Locate the cell with the specified text and output its (x, y) center coordinate. 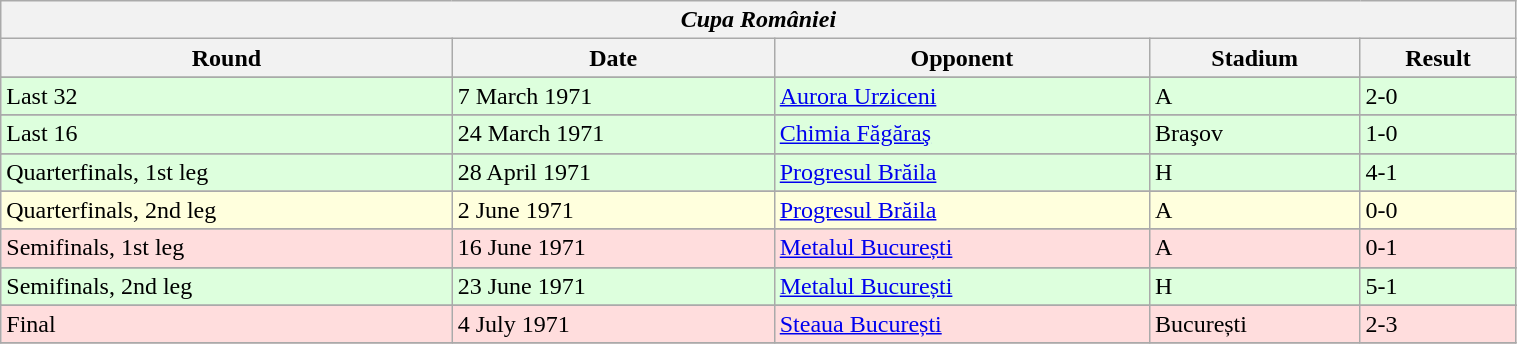
2-0 (1438, 96)
Opponent (962, 58)
Chimia Făgăraş (962, 134)
București (1254, 324)
24 March 1971 (613, 134)
2 June 1971 (613, 210)
Semifinals, 2nd leg (226, 286)
Semifinals, 1st leg (226, 248)
Braşov (1254, 134)
23 June 1971 (613, 286)
0-1 (1438, 248)
5-1 (1438, 286)
Round (226, 58)
Result (1438, 58)
16 June 1971 (613, 248)
Aurora Urziceni (962, 96)
Cupa României (758, 20)
2-3 (1438, 324)
Last 32 (226, 96)
Steaua București (962, 324)
Quarterfinals, 1st leg (226, 172)
Date (613, 58)
1-0 (1438, 134)
4-1 (1438, 172)
7 March 1971 (613, 96)
Quarterfinals, 2nd leg (226, 210)
4 July 1971 (613, 324)
Stadium (1254, 58)
28 April 1971 (613, 172)
Last 16 (226, 134)
0-0 (1438, 210)
Final (226, 324)
